Detect which cell encompasses the target text, then output its [x, y] center coordinate. 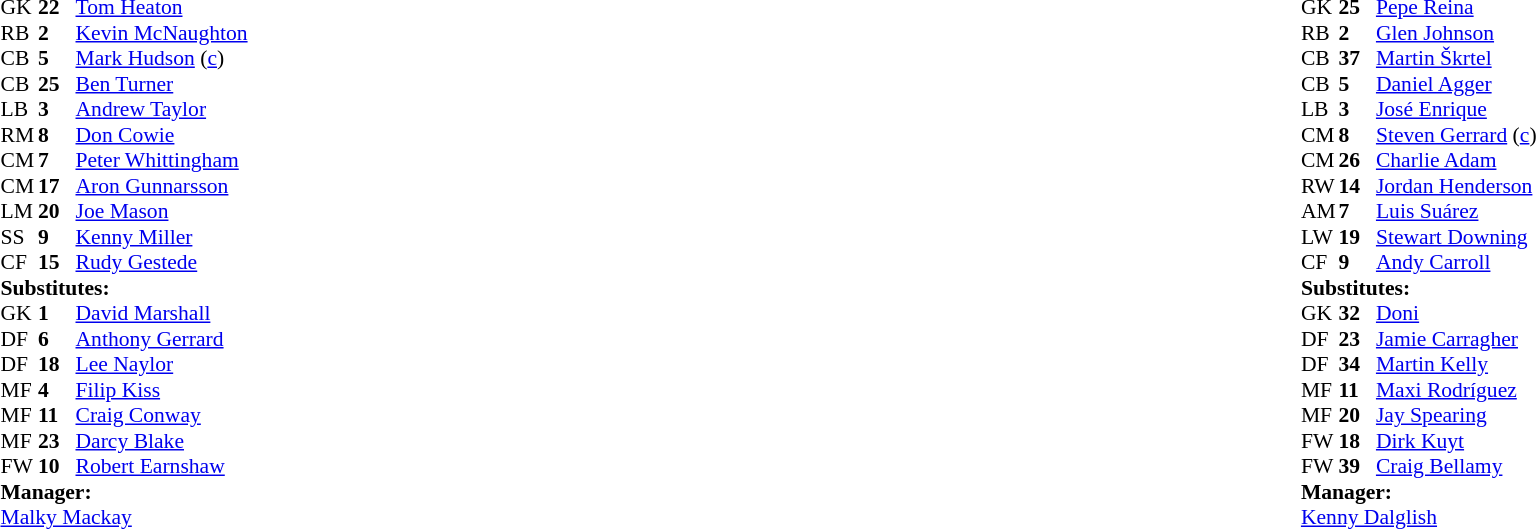
37 [1357, 59]
Anthony Gerrard [162, 339]
26 [1357, 161]
14 [1357, 186]
25 [57, 84]
Kenny Miller [162, 237]
Peter Whittingham [162, 161]
SS [19, 237]
39 [1357, 467]
Substitutes: [124, 288]
1 [57, 313]
4 [57, 390]
AM [1320, 211]
Kevin McNaughton [162, 33]
19 [1357, 237]
Aron Gunnarsson [162, 186]
17 [57, 186]
Lee Naylor [162, 365]
Manager: [124, 492]
34 [1357, 365]
RM [19, 135]
Robert Earnshaw [162, 467]
Craig Conway [162, 415]
Mark Hudson (c) [162, 59]
Andrew Taylor [162, 109]
Ben Turner [162, 84]
David Marshall [162, 313]
10 [57, 467]
Filip Kiss [162, 390]
RW [1320, 186]
Don Cowie [162, 135]
LM [19, 211]
Joe Mason [162, 211]
32 [1357, 313]
Rudy Gestede [162, 263]
15 [57, 263]
Darcy Blake [162, 441]
LW [1320, 237]
6 [57, 339]
